Output the [x, y] coordinate of the center of the cell containing the given text.  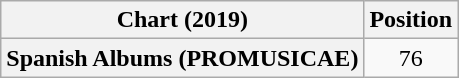
76 [411, 58]
Spanish Albums (PROMUSICAE) [182, 58]
Chart (2019) [182, 20]
Position [411, 20]
